Extract the [x, y] coordinate from the center of the cell holding the provided text.  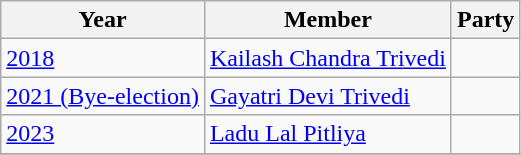
Member [328, 20]
2018 [103, 58]
Kailash Chandra Trivedi [328, 58]
2021 (Bye-election) [103, 96]
Party [485, 20]
Year [103, 20]
Gayatri Devi Trivedi [328, 96]
2023 [103, 134]
Ladu Lal Pitliya [328, 134]
